Search for the cell housing the specified text and yield its (X, Y) center coordinate. 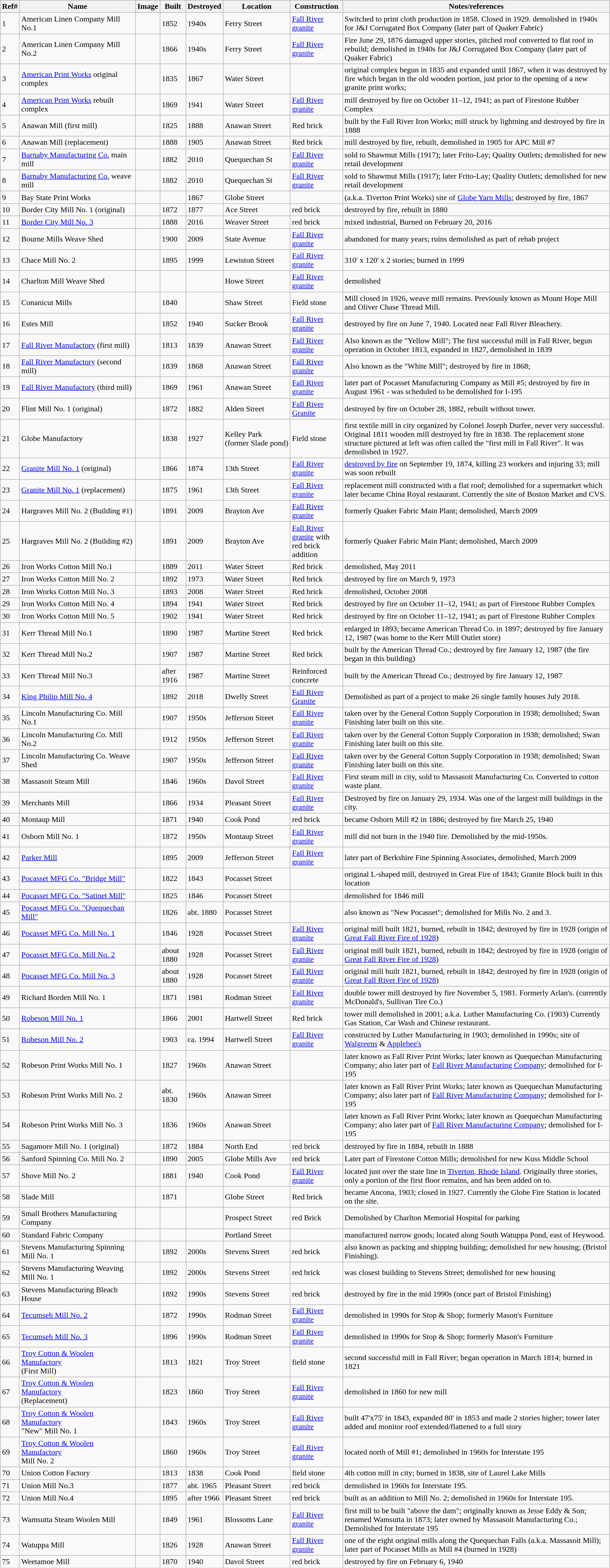
King Philip Mill No. 4 (78, 697)
5 (10, 126)
Small Brothers Manufacturing Company (78, 1218)
Dwelly Street (257, 697)
Location (257, 7)
later part of Berkshire Fine Spinning Associates, demolished, March 2009 (476, 857)
Ref# (10, 7)
71 (10, 1486)
14 (10, 282)
demolished for 1846 mill (476, 895)
Watuppa Mill (78, 1545)
Also known as the "Yellow Mill"; The first successful mill in Fall River, begun operation in October 1813, expanded in 1827, demolished in 1839 (476, 345)
Union Cotton Factory (78, 1473)
Pocasset MFG Co. Mill No. 2 (78, 955)
1999 (205, 260)
25 (10, 541)
Alden Street (257, 409)
Reinforced concrete (317, 675)
abt. 1965 (205, 1486)
43 (10, 879)
1874 (205, 469)
Granite Mill No. 1 (replacement) (78, 490)
37 (10, 760)
Stevens Manufacturing Weaving Mill No. 1 (78, 1273)
Shaw Street (257, 302)
destroyed by fire on June 7, 1940. Located near Fall River Bleachery. (476, 324)
4 (10, 104)
Sagamore Mill No. 1 (original) (78, 1146)
also known as "New Pocasset"; demolished for Mills No. 2 and 3. (476, 913)
destroyed by fire, rebuilt in 1880 (476, 210)
was closest building to Stevens Street; demolished for new housing (476, 1273)
Merchants Mill (78, 802)
Globe Mills Ave (257, 1159)
70 (10, 1473)
Destroyed (205, 7)
Hargraves Mill No. 2 (Building #2) (78, 541)
3 (10, 79)
1835 (173, 79)
52 (10, 1065)
American Print Works rebuilt complex (78, 104)
Border City Mill No. 3 (78, 222)
1981 (205, 997)
51 (10, 1040)
Globe Manufactory (78, 439)
1836 (173, 1125)
6 (10, 142)
destroyed by fire on February 6, 1940 (476, 1561)
tower mill demolished in 2001; a.k.a. Luther Manufacturing Co. (1903) Currently Gas Station, Car Wash and Chinese restaurant. (476, 1018)
1870 (173, 1561)
manufactured narrow goods; located along South Watuppa Pond, east of Heywood. (476, 1235)
48 (10, 976)
Massasoit Steam Mill (78, 782)
second successful mill in Fall River; began operation in March 1814; burned in 1821 (476, 1362)
Pocasset MFG Co. "Quequechan Mill" (78, 913)
50 (10, 1018)
10 (10, 210)
1 (10, 23)
Howe Street (257, 282)
one of the eight original mills along the Quequechan Falls (a.k.a. Massasoit Mill); later part of Pocasset Mills as Mill #4 (burned in 1928) (476, 1545)
1894 (173, 604)
57 (10, 1175)
58 (10, 1197)
13 (10, 260)
Stevens Manufacturing Spinning Mill No. 1 (78, 1252)
56 (10, 1159)
Construction (317, 7)
2001 (205, 1018)
310' x 120' x 2 stories; burned in 1999 (476, 260)
constructed by Luther Manufacturing in 1903; demolished in 1990s; site of Walgreens & Applebee's (476, 1040)
31 (10, 633)
Sucker Brook (257, 324)
Sanford Spinning Co. Mill No. 2 (78, 1159)
red Brick (317, 1218)
1849 (173, 1519)
built by the American Thread Co.; destroyed by fire January 12, 1987 (476, 675)
built 47'x75' in 1843, expanded 80' in 1853 and made 2 stories higher; tower later added and monitor roof extended/flattened to a full story (476, 1422)
demolished, May 2011 (476, 566)
mill destroyed by fire on October 11–12, 1941; as part of Firestone Rubber Complex (476, 104)
abandoned for many years; ruins demolished as part of rehab project (476, 239)
1905 (205, 142)
Weaver Street (257, 222)
State Avenue (257, 239)
Troy Cotton & Woolen Manufactory (Replacement) (78, 1392)
Tecumseh Mill No. 3 (78, 1336)
1973 (205, 579)
Robeson Print Works Mill No. 1 (78, 1065)
1903 (173, 1040)
Troy Cotton & Woolen Manufactory (First Mill) (78, 1362)
Slade Mill (78, 1197)
Lincoln Manufacturing Co. Weave Shed (78, 760)
Demolished by Charlton Memorial Hospital for parking (476, 1218)
1881 (173, 1175)
63 (10, 1294)
2 (10, 49)
1868 (205, 366)
built by the Fall River Iron Works; mill struck by lightning and destroyed by fire in 1888 (476, 126)
destroyed by fire in 1884, rebuilt in 1888 (476, 1146)
Troy Cotton & Woolen Manufactory Mill No. 2 (78, 1452)
also known as packing and shipping building; demolished for new housing; (Bristol Finishing). (476, 1252)
1822 (173, 879)
24 (10, 511)
27 (10, 579)
First steam mill in city, sold to Massasoit Manufacturing Co. Converted to cotton waste plant. (476, 782)
demolished (476, 282)
located north of Mill #1; demolished in 1960s for Interstate 195 (476, 1452)
Iron Works Cotton Mill No. 3 (78, 592)
Osborn Mill No. 1 (78, 836)
original L-shaped mill, destroyed in Great Fire of 1843; Granite Block built in this location (476, 879)
44 (10, 895)
68 (10, 1422)
ca. 1994 (205, 1040)
11 (10, 222)
Conanicut Mills (78, 302)
20 (10, 409)
destroyed by fire on September 19, 1874, killing 23 workers and injuring 33; mill was soon rebuilt (476, 469)
Anawan Mill (replacement) (78, 142)
mixed industrial, Burned on February 20, 2016 (476, 222)
Fall River Manufactory (second mill) (78, 366)
Tecumseh Mill No. 2 (78, 1315)
Prospect Street (257, 1218)
became Ancona, 1903; closed in 1927. Currently the Globe Fire Station is located on the site. (476, 1197)
became Osborn Mill #2 in 1886; destroyed by fire March 25, 1940 (476, 819)
Montaup Mill (78, 819)
61 (10, 1252)
65 (10, 1336)
Pocasset MFG Co. "Satinet Mill" (78, 895)
demolished in 1960s for Interstate 195. (476, 1486)
destroyed by fire on March 9, 1973 (476, 579)
later part of Pocasset Manufacturing Company as Mill #5; destroyed by fire in August 1961 - was scheduled to be demolished for I-195 (476, 387)
Shove Mill No. 2 (78, 1175)
8 (10, 181)
Robeson Mill No. 2 (78, 1040)
Kerr Thread Mill No.2 (78, 654)
Border City Mill No. 1 (original) (78, 210)
49 (10, 997)
2008 (205, 592)
Union Mill No.3 (78, 1486)
1821 (205, 1362)
built by the American Thread Co.; destroyed by fire January 12, 1987 (the fire began in this building) (476, 654)
Robeson Print Works Mill No. 3 (78, 1125)
Blossoms Lane (257, 1519)
38 (10, 782)
Lincoln Manufacturing Co. Mill No.2 (78, 739)
after 1966 (205, 1498)
46 (10, 933)
Demolished as part of a project to make 26 single family houses July 2018. (476, 697)
double tower mill destroyed by fire November 5, 1981. Formerly Arlan's. (currently McDonald's, Sullivan Tire Co.) (476, 997)
(a.k.a. Tiverton Print Works) site of Globe Yarn Mills; destroyed by fire, 1867 (476, 197)
16 (10, 324)
34 (10, 697)
19 (10, 387)
Barnaby Manufacturing Co. main mill (78, 159)
33 (10, 675)
Kerr Thread Mill No.1 (78, 633)
1896 (173, 1336)
American Print Works original complex (78, 79)
55 (10, 1146)
Fall River granite with red brick addition (317, 541)
12 (10, 239)
Iron Works Cotton Mill No. 2 (78, 579)
destroyed by fire on October 28, 1882, rebuilt without tower. (476, 409)
Chace Mill No. 2 (78, 260)
Bay State Print Works (78, 197)
28 (10, 592)
Kelley Park (former Slade pond) (257, 439)
54 (10, 1125)
Robeson Mill No. 1 (78, 1018)
40 (10, 819)
mill did not burn in the 1940 fire. Demolished by the mid-1950s. (476, 836)
North End (257, 1146)
Kerr Thread Mill No.3 (78, 675)
18 (10, 366)
Pocasset MFG Co. Mill No. 1 (78, 933)
Iron Works Cotton Mill No.1 (78, 566)
Granite Mill No. 1 (original) (78, 469)
17 (10, 345)
Name (78, 7)
Charlton Mill Weave Shed (78, 282)
Stevens Manufacturing Bleach House (78, 1294)
15 (10, 302)
1884 (205, 1146)
4th cotton mill in city; burned in 1838, site of Laurel Lake Mills (476, 1473)
mill destroyed by fire, rebuilt, demolished in 1905 for APC Mill #7 (476, 142)
45 (10, 913)
62 (10, 1273)
Union Mill No.4 (78, 1498)
73 (10, 1519)
36 (10, 739)
Estes Mill (78, 324)
1927 (205, 439)
Notes/references (476, 7)
Portland Street (257, 1235)
Pocasset MFG Co. "Bridge Mill" (78, 879)
Bourne Mills Weave Shed (78, 239)
1823 (173, 1392)
American Linen Company Mill No.2 (78, 49)
1889 (173, 566)
2016 (205, 222)
72 (10, 1498)
Iron Works Cotton Mill No. 4 (78, 604)
Mill closed in 1926, weave mill remains. Previously known as Mount Hope Mill and Oliver Chase Thread Mill. (476, 302)
75 (10, 1561)
Troy Cotton & Woolen Manufactory "New" Mill No. 1 (78, 1422)
2005 (205, 1159)
Parker Mill (78, 857)
Later part of Firestone Cotton Mills; demolished for new Kuss Middle School (476, 1159)
9 (10, 197)
23 (10, 490)
Destroyed by fire on January 29, 1934. Was one of the largest mill buildings in the city. (476, 802)
Hargraves Mill No. 2 (Building #1) (78, 511)
22 (10, 469)
Standard Fabric Company (78, 1235)
Fall River Manufactory (third mill) (78, 387)
1902 (173, 616)
demolished in 1860 for new mill (476, 1392)
demolished, October 2008 (476, 592)
Switched to print cloth production in 1858. Closed in 1929. demolished in 1940s for J&J Corrugated Box Company (later part of Quaker Fabric) (476, 23)
Built (173, 7)
Ace Street (257, 210)
35 (10, 718)
42 (10, 857)
1840 (173, 302)
2018 (205, 697)
39 (10, 802)
53 (10, 1095)
69 (10, 1452)
Anawan Mill (first mill) (78, 126)
1900 (173, 239)
Weetamoe Mill (78, 1561)
abt. 1880 (205, 913)
1934 (205, 802)
Lincoln Manufacturing Co. Mill No.1 (78, 718)
74 (10, 1545)
Lewiston Street (257, 260)
built as an addition to Mill No. 2; demolished in 1960s for Interstate 195. (476, 1498)
Fall River Manufactory (first mill) (78, 345)
Also known as the "White Mill"; destroyed by fire in 1868; (476, 366)
67 (10, 1392)
Barnaby Manufacturing Co. weave mill (78, 181)
1875 (173, 490)
21 (10, 439)
Montaup Street (257, 836)
32 (10, 654)
26 (10, 566)
1912 (173, 739)
Robeson Print Works Mill No. 2 (78, 1095)
Richard Borden Mill No. 1 (78, 997)
enlarged in 1893; became American Thread Co. in 1897; destroyed by fire January 12, 1987 (was home to the Kerr Mill Outlet store) (476, 633)
64 (10, 1315)
Image (148, 7)
Wamsutta Steam Woolen Mill (78, 1519)
47 (10, 955)
American Linen Company Mill No.1 (78, 23)
60 (10, 1235)
2011 (205, 566)
Pocasset MFG Co. Mill No. 3 (78, 976)
30 (10, 616)
Iron Works Cotton Mill No. 5 (78, 616)
Flint Mill No. 1 (original) (78, 409)
abt. 1830 (173, 1095)
41 (10, 836)
7 (10, 159)
1827 (173, 1065)
1893 (173, 592)
29 (10, 604)
66 (10, 1362)
59 (10, 1218)
destroyed by fire in the mid 1990s (once part of Bristol Finishing) (476, 1294)
after 1916 (173, 675)
